Return the (X, Y) coordinate for the center point of the cell that contains the specified text.  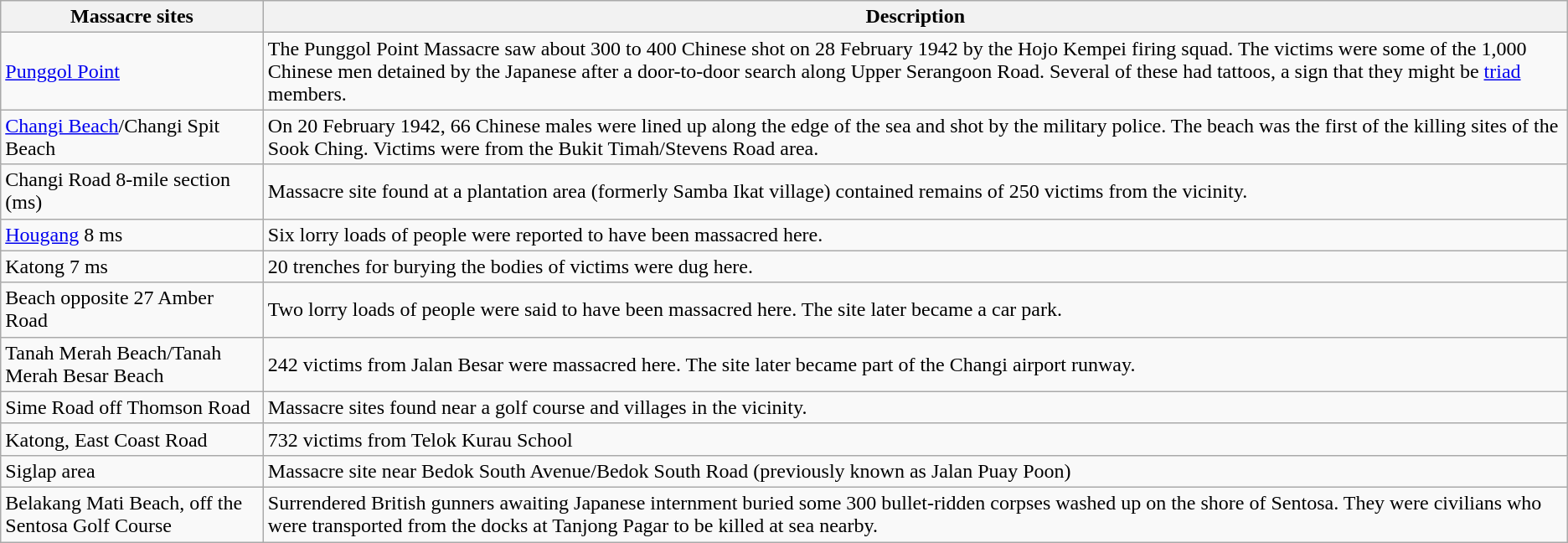
Massacre site found at a plantation area (formerly Samba Ikat village) contained remains of 250 victims from the vicinity. (915, 191)
Sime Road off Thomson Road (132, 407)
Siglap area (132, 471)
Changi Beach/Changi Spit Beach (132, 137)
242 victims from Jalan Besar were massacred here. The site later became part of the Changi airport runway. (915, 364)
Katong, East Coast Road (132, 439)
Tanah Merah Beach/Tanah Merah Besar Beach (132, 364)
Punggol Point (132, 71)
Hougang 8 ms (132, 235)
Massacre sites (132, 17)
Massacre sites found near a golf course and villages in the vicinity. (915, 407)
20 trenches for burying the bodies of victims were dug here. (915, 266)
Beach opposite 27 Amber Road (132, 310)
Six lorry loads of people were reported to have been massacred here. (915, 235)
Belakang Mati Beach, off the Sentosa Golf Course (132, 515)
Changi Road 8-mile section (ms) (132, 191)
Description (915, 17)
Two lorry loads of people were said to have been massacred here. The site later became a car park. (915, 310)
732 victims from Telok Kurau School (915, 439)
Katong 7 ms (132, 266)
Massacre site near Bedok South Avenue/Bedok South Road (previously known as Jalan Puay Poon) (915, 471)
